Search for the cell housing the specified text and yield its (x, y) center coordinate. 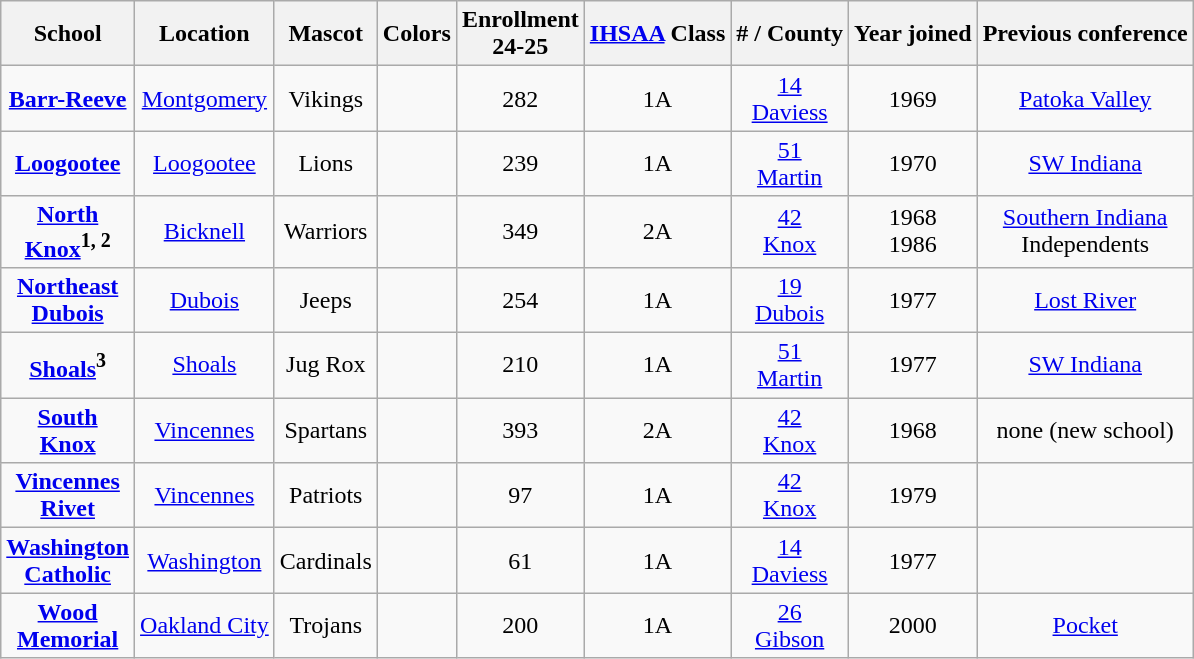
Oakland City (205, 626)
Patoka Valley (1085, 98)
Lost River (1085, 300)
254 (520, 300)
Spartans (326, 430)
26 Gibson (790, 626)
Cardinals (326, 560)
1970 (914, 164)
none (new school) (1085, 430)
Patriots (326, 496)
Colors (416, 34)
61 (520, 560)
1969 (914, 98)
Vikings (326, 98)
Washington Catholic (68, 560)
School (68, 34)
Shoals3 (68, 366)
Pocket (1085, 626)
1968 (914, 430)
210 (520, 366)
282 (520, 98)
239 (520, 164)
Location (205, 34)
Jeeps (326, 300)
Enrollment 24-25 (520, 34)
Shoals (205, 366)
IHSAA Class (657, 34)
349 (520, 232)
200 (520, 626)
# / County (790, 34)
Warriors (326, 232)
2000 (914, 626)
Northeast Dubois (68, 300)
Previous conference (1085, 34)
Lions (326, 164)
South Knox (68, 430)
Year joined (914, 34)
Vincennes Rivet (68, 496)
393 (520, 430)
Washington (205, 560)
Southern IndianaIndependents (1085, 232)
19 Dubois (790, 300)
Barr-Reeve (68, 98)
19681986 (914, 232)
Wood Memorial (68, 626)
Montgomery (205, 98)
Bicknell (205, 232)
1979 (914, 496)
Dubois (205, 300)
97 (520, 496)
Mascot (326, 34)
Trojans (326, 626)
Jug Rox (326, 366)
North Knox1, 2 (68, 232)
